Scan for the cell matching the given text and deliver its [X, Y] coordinate at center. 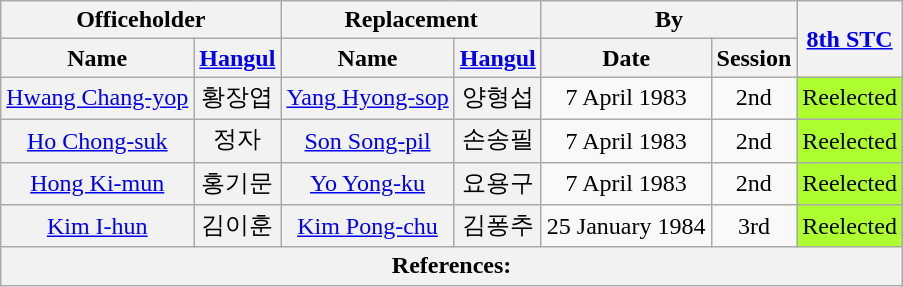
By [668, 20]
Hwang Chang-yop [98, 98]
Officeholder [141, 20]
Ho Chong-suk [98, 140]
홍기문 [238, 184]
김퐁추 [498, 226]
Replacement [411, 20]
Session [754, 58]
Son Song-pil [368, 140]
Hong Ki-mun [98, 184]
25 January 1984 [626, 226]
황장엽 [238, 98]
Kim I-hun [98, 226]
Yo Yong-ku [368, 184]
Yang Hyong-sop [368, 98]
3rd [754, 226]
김이훈 [238, 226]
Date [626, 58]
정자 [238, 140]
8th STC [850, 39]
양형섭 [498, 98]
Kim Pong-chu [368, 226]
요용구 [498, 184]
손송필 [498, 140]
References: [452, 266]
